Return (X, Y) of the center of cell containing provided text 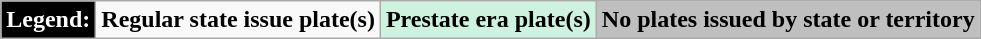
Legend: (48, 20)
Regular state issue plate(s) (238, 20)
No plates issued by state or territory (788, 20)
Prestate era plate(s) (488, 20)
